Identify which cell holds the provided text, then report its [X, Y] central coordinate. 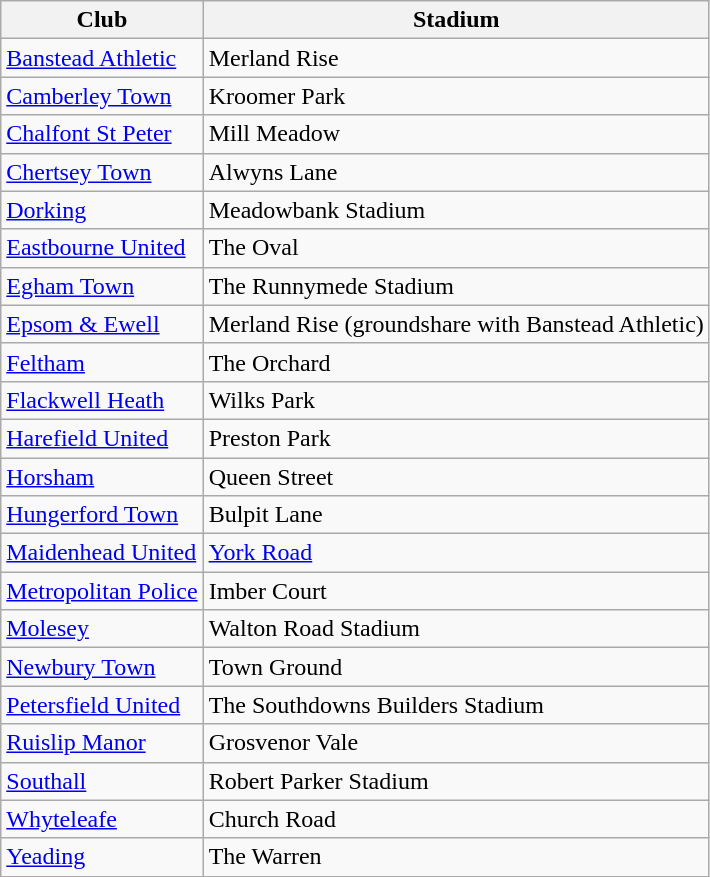
The Oval [456, 248]
Kroomer Park [456, 96]
Harefield United [102, 438]
The Southdowns Builders Stadium [456, 705]
Dorking [102, 210]
Walton Road Stadium [456, 629]
Flackwell Heath [102, 400]
Horsham [102, 477]
Grosvenor Vale [456, 743]
Mill Meadow [456, 134]
Preston Park [456, 438]
Molesey [102, 629]
Newbury Town [102, 667]
Merland Rise (groundshare with Banstead Athletic) [456, 324]
Queen Street [456, 477]
The Runnymede Stadium [456, 286]
Egham Town [102, 286]
Stadium [456, 20]
The Warren [456, 857]
Chertsey Town [102, 172]
Whyteleafe [102, 819]
Alwyns Lane [456, 172]
Ruislip Manor [102, 743]
Club [102, 20]
Church Road [456, 819]
Merland Rise [456, 58]
Hungerford Town [102, 515]
Town Ground [456, 667]
Maidenhead United [102, 553]
Metropolitan Police [102, 591]
Eastbourne United [102, 248]
Petersfield United [102, 705]
Yeading [102, 857]
Wilks Park [456, 400]
Chalfont St Peter [102, 134]
Banstead Athletic [102, 58]
The Orchard [456, 362]
Feltham [102, 362]
Camberley Town [102, 96]
Imber Court [456, 591]
Meadowbank Stadium [456, 210]
Robert Parker Stadium [456, 781]
Southall [102, 781]
Bulpit Lane [456, 515]
York Road [456, 553]
Epsom & Ewell [102, 324]
